Extract the [x, y] coordinate from the center of the cell holding the provided text.  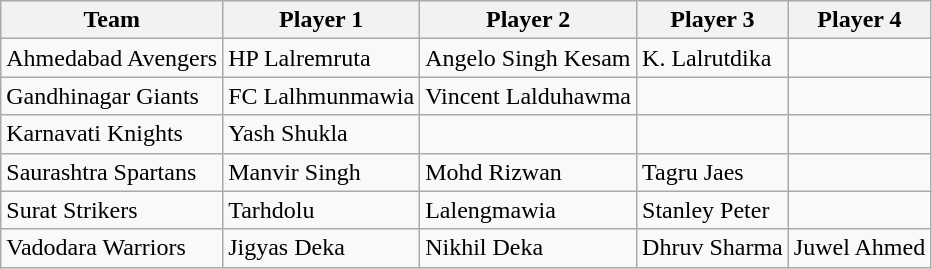
HP Lalremruta [322, 58]
Mohd Rizwan [528, 172]
Stanley Peter [713, 210]
Player 1 [322, 20]
Gandhinagar Giants [112, 96]
Vincent Lalduhawma [528, 96]
Manvir Singh [322, 172]
Surat Strikers [112, 210]
Tagru Jaes [713, 172]
Karnavati Knights [112, 134]
Team [112, 20]
Lalengmawia [528, 210]
Jigyas Deka [322, 248]
Yash Shukla [322, 134]
Ahmedabad Avengers [112, 58]
Dhruv Sharma [713, 248]
Vadodara Warriors [112, 248]
K. Lalrutdika [713, 58]
Juwel Ahmed [859, 248]
Player 3 [713, 20]
FC Lalhmunmawia [322, 96]
Nikhil Deka [528, 248]
Tarhdolu [322, 210]
Player 2 [528, 20]
Player 4 [859, 20]
Angelo Singh Kesam [528, 58]
Saurashtra Spartans [112, 172]
